Find where the given text appears and provide that cell's center as (x, y) coordinate. 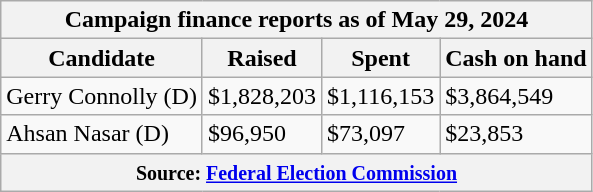
$96,950 (262, 134)
$1,828,203 (262, 96)
$3,864,549 (516, 96)
Ahsan Nasar (D) (102, 134)
$73,097 (381, 134)
Cash on hand (516, 58)
Gerry Connolly (D) (102, 96)
Spent (381, 58)
Campaign finance reports as of May 29, 2024 (296, 20)
$23,853 (516, 134)
Candidate (102, 58)
Source: Federal Election Commission (296, 172)
$1,116,153 (381, 96)
Raised (262, 58)
